Scan for the cell matching the given text and deliver its (x, y) coordinate at center. 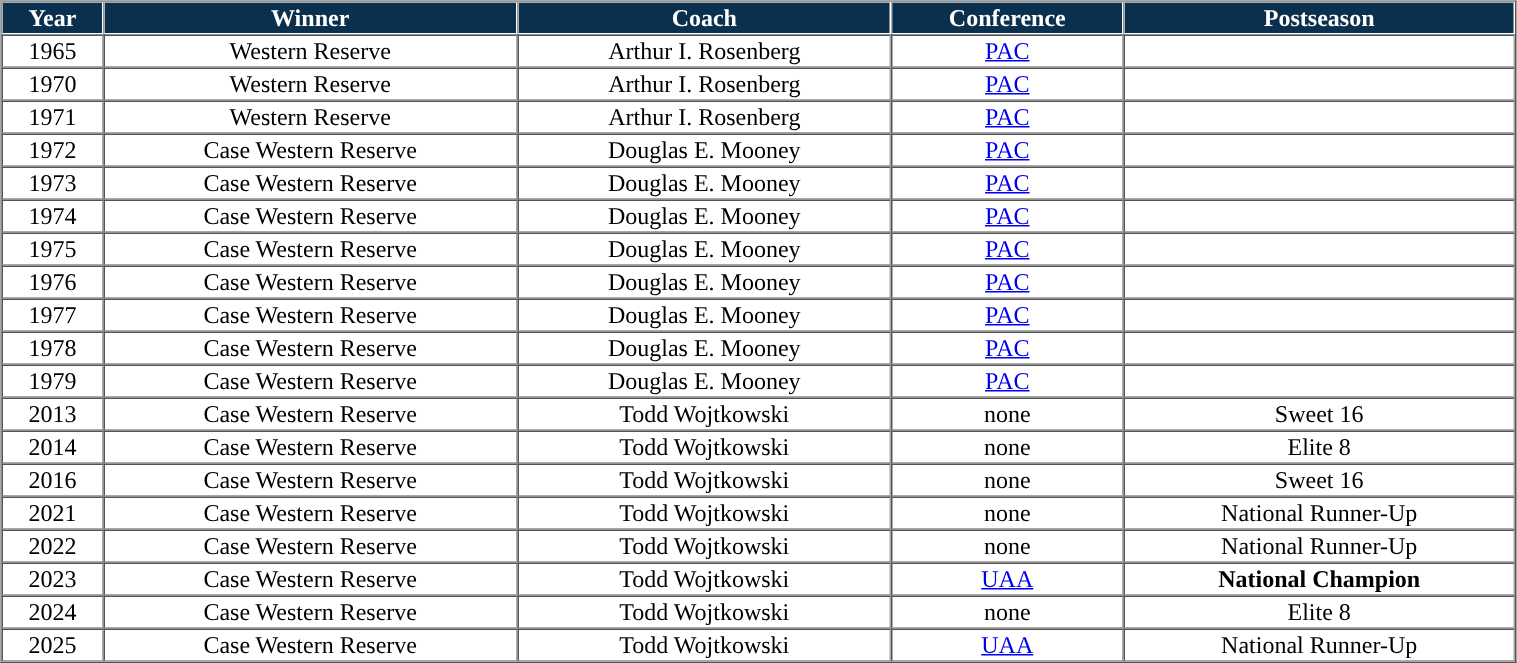
2013 (53, 414)
1977 (53, 314)
1971 (53, 116)
2016 (53, 480)
2021 (53, 512)
Conference (1008, 18)
1978 (53, 348)
Coach (704, 18)
1965 (53, 50)
2023 (53, 578)
Postseason (1319, 18)
1970 (53, 84)
2025 (53, 644)
1974 (53, 216)
National Champion (1319, 578)
2024 (53, 612)
2014 (53, 446)
Year (53, 18)
1972 (53, 150)
1976 (53, 282)
1975 (53, 248)
Winner (310, 18)
1979 (53, 380)
1973 (53, 182)
2022 (53, 546)
